Locate the cell with the specified text and output its (X, Y) center coordinate. 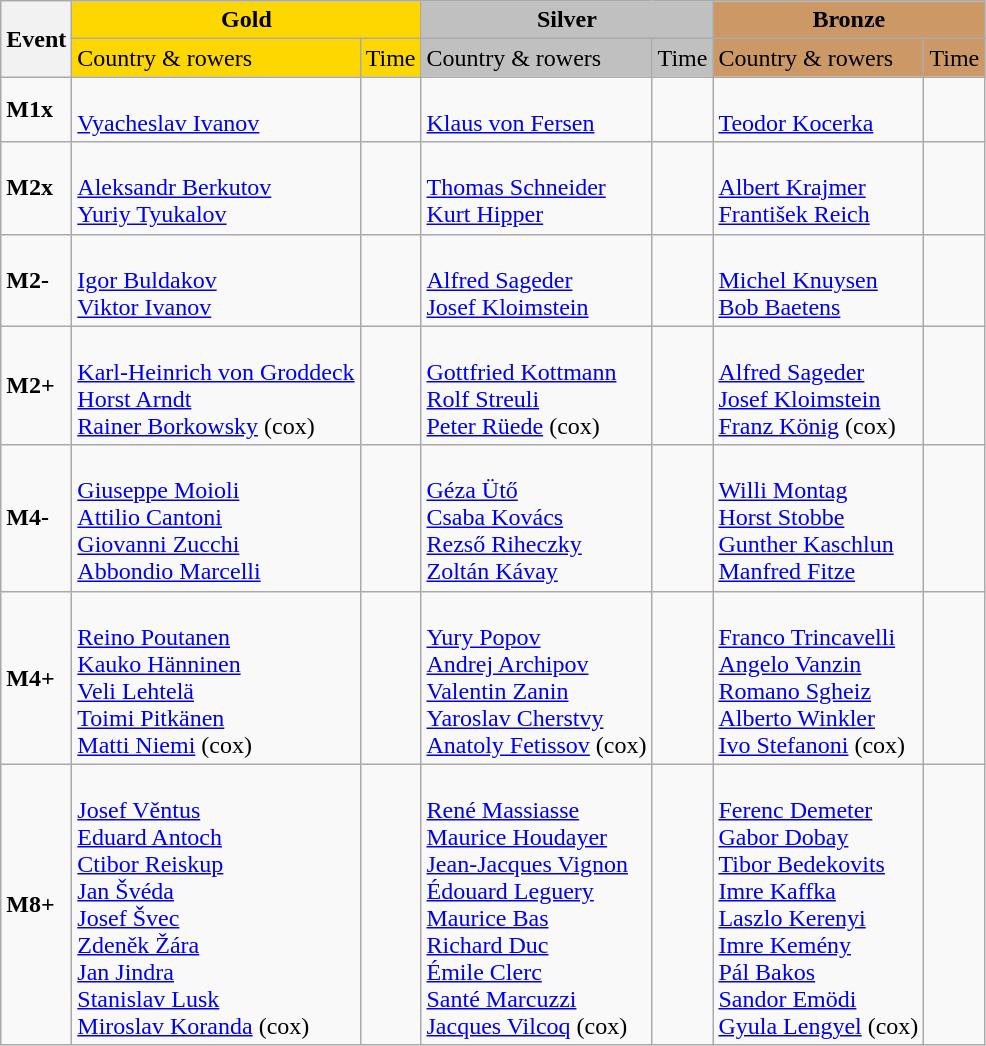
Event (36, 39)
Thomas Schneider Kurt Hipper (536, 188)
Franco Trincavelli Angelo Vanzin Romano Sgheiz Alberto Winkler Ivo Stefanoni (cox) (818, 678)
M4+ (36, 678)
Igor Buldakov Viktor Ivanov (216, 280)
M4- (36, 518)
Géza Ütő Csaba Kovács Rezső Riheczky Zoltán Kávay (536, 518)
Vyacheslav Ivanov (216, 110)
Ferenc Demeter Gabor Dobay Tibor Bedekovits Imre Kaffka Laszlo Kerenyi Imre Kemény Pál Bakos Sandor Emödi Gyula Lengyel (cox) (818, 904)
Alfred Sageder Josef Kloimstein Franz König (cox) (818, 386)
Aleksandr Berkutov Yuriy Tyukalov (216, 188)
M1x (36, 110)
Reino Poutanen Kauko Hänninen Veli Lehtelä Toimi Pitkänen Matti Niemi (cox) (216, 678)
Josef Věntus Eduard Antoch Ctibor Reiskup Jan Švéda Josef Švec Zdeněk Žára Jan Jindra Stanislav Lusk Miroslav Koranda (cox) (216, 904)
Willi Montag Horst Stobbe Gunther Kaschlun Manfred Fitze (818, 518)
Alfred Sageder Josef Kloimstein (536, 280)
Bronze (849, 20)
Klaus von Fersen (536, 110)
M2- (36, 280)
M2x (36, 188)
M8+ (36, 904)
Yury Popov Andrej Archipov Valentin Zanin Yaroslav Cherstvy Anatoly Fetissov (cox) (536, 678)
Karl-Heinrich von Groddeck Horst Arndt Rainer Borkowsky (cox) (216, 386)
Silver (567, 20)
Michel Knuysen Bob Baetens (818, 280)
Giuseppe Moioli Attilio Cantoni Giovanni Zucchi Abbondio Marcelli (216, 518)
René Massiasse Maurice Houdayer Jean-Jacques Vignon Édouard Leguery Maurice Bas Richard Duc Émile Clerc Santé Marcuzzi Jacques Vilcoq (cox) (536, 904)
Teodor Kocerka (818, 110)
Gold (246, 20)
Albert Krajmer František Reich (818, 188)
M2+ (36, 386)
Gottfried Kottmann Rolf Streuli Peter Rüede (cox) (536, 386)
